For the text-containing cell, return its midpoint in (x, y) coordinate format. 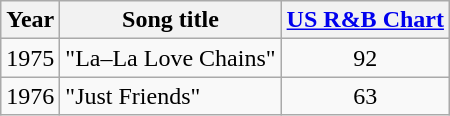
"Just Friends" (170, 96)
US R&B Chart (365, 20)
92 (365, 58)
Song title (170, 20)
63 (365, 96)
Year (30, 20)
"La–La Love Chains" (170, 58)
1975 (30, 58)
1976 (30, 96)
